Identify which cell holds the provided text, then report its [x, y] central coordinate. 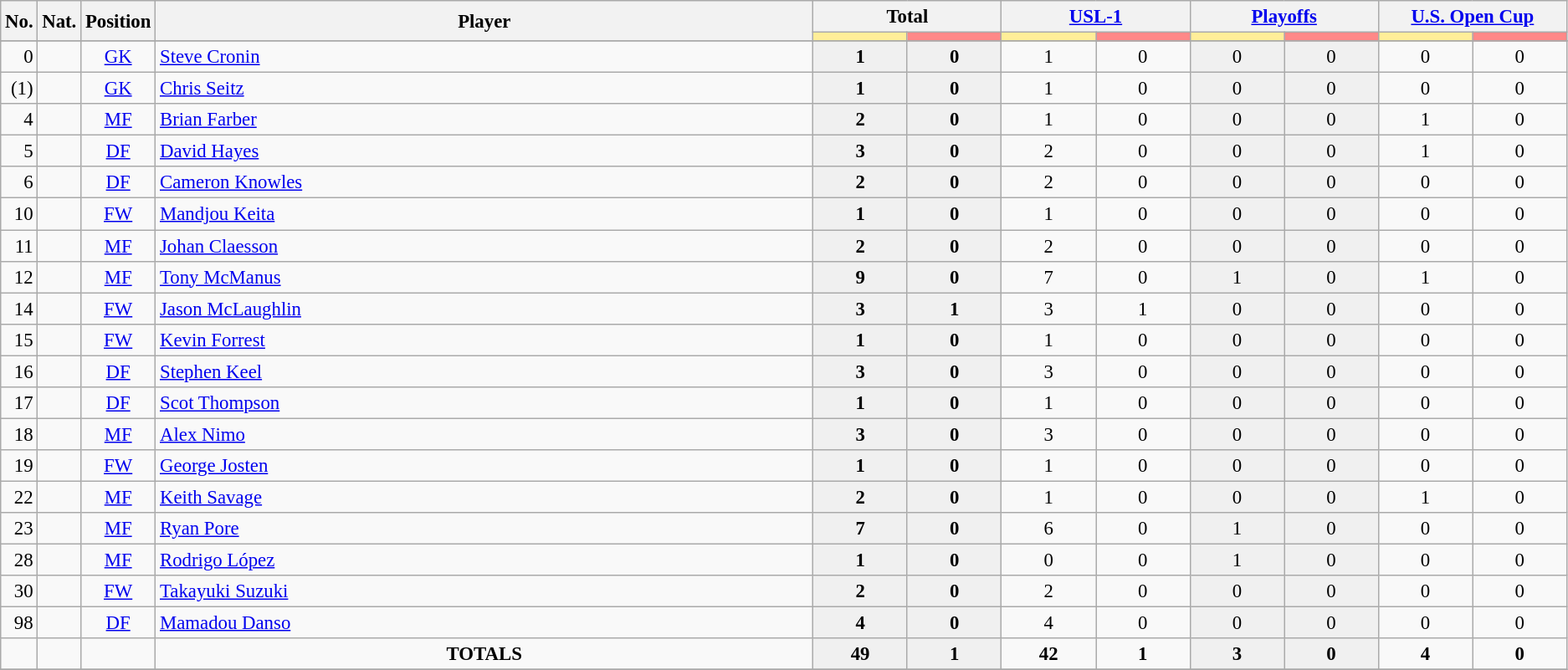
5 [19, 151]
No. [19, 21]
12 [19, 277]
Playoffs [1284, 17]
Alex Nimo [484, 434]
Mamadou Danso [484, 623]
42 [1049, 654]
Steve Cronin [484, 57]
Johan Claesson [484, 246]
49 [860, 654]
Ryan Pore [484, 529]
Player [484, 21]
U.S. Open Cup [1473, 17]
14 [19, 309]
19 [19, 466]
Position [119, 21]
Nat. [59, 21]
18 [19, 434]
16 [19, 371]
Kevin Forrest [484, 340]
15 [19, 340]
Scot Thompson [484, 403]
23 [19, 529]
Jason McLaughlin [484, 309]
17 [19, 403]
22 [19, 497]
TOTALS [484, 654]
28 [19, 560]
Rodrigo López [484, 560]
Cameron Knowles [484, 183]
Brian Farber [484, 120]
USL-1 [1096, 17]
Takayuki Suzuki [484, 591]
(1) [19, 89]
George Josten [484, 466]
30 [19, 591]
Stephen Keel [484, 371]
Mandjou Keita [484, 214]
Chris Seitz [484, 89]
Tony McManus [484, 277]
Keith Savage [484, 497]
10 [19, 214]
9 [860, 277]
98 [19, 623]
Total [907, 17]
11 [19, 246]
David Hayes [484, 151]
